Capture the cell that displays the provided text and extract its (x, y) central coordinate. 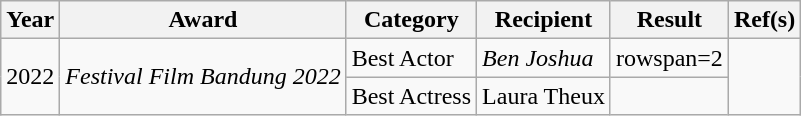
Ben Joshua (544, 58)
Best Actor (411, 58)
Result (669, 20)
Year (30, 20)
Laura Theux (544, 96)
rowspan=2 (669, 58)
Festival Film Bandung 2022 (203, 77)
Recipient (544, 20)
Award (203, 20)
Category (411, 20)
Best Actress (411, 96)
2022 (30, 77)
Ref(s) (764, 20)
